Provide the [x, y] coordinate of the cell's center where the given text is located.  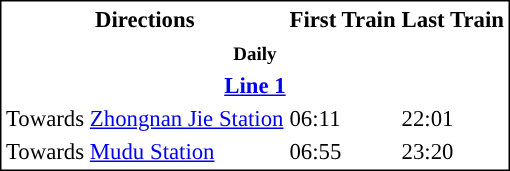
Line 1 [254, 85]
Last Train [452, 19]
Directions [144, 19]
Towards Mudu Station [144, 151]
23:20 [452, 151]
Towards Zhongnan Jie Station [144, 119]
First Train [342, 19]
06:11 [342, 119]
Daily [254, 53]
06:55 [342, 151]
22:01 [452, 119]
